Return the [X, Y] coordinate for the center point of the cell that contains the specified text.  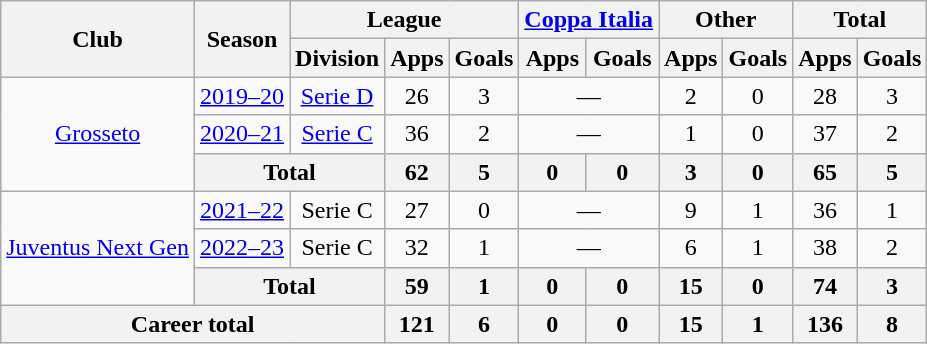
Grosseto [98, 134]
Club [98, 39]
2021–22 [242, 210]
Coppa Italia [589, 20]
Other [726, 20]
65 [825, 172]
32 [417, 248]
74 [825, 286]
2019–20 [242, 96]
59 [417, 286]
2020–21 [242, 134]
Career total [193, 324]
League [404, 20]
28 [825, 96]
9 [691, 210]
121 [417, 324]
8 [892, 324]
Division [338, 58]
26 [417, 96]
2022–23 [242, 248]
Serie D [338, 96]
136 [825, 324]
38 [825, 248]
Juventus Next Gen [98, 248]
62 [417, 172]
37 [825, 134]
27 [417, 210]
Season [242, 39]
